Scan for the cell matching the given text and deliver its (X, Y) coordinate at center. 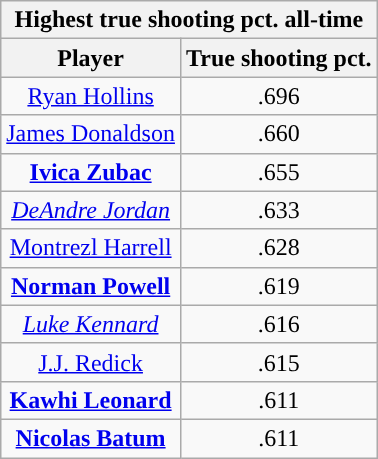
Luke Kennard (91, 324)
James Donaldson (91, 134)
Highest true shooting pct. all-time (189, 20)
Ivica Zubac (91, 172)
.619 (278, 286)
Nicolas Batum (91, 438)
J.J. Redick (91, 362)
.616 (278, 324)
.615 (278, 362)
Kawhi Leonard (91, 400)
Player (91, 58)
.655 (278, 172)
.633 (278, 210)
.696 (278, 96)
True shooting pct. (278, 58)
.628 (278, 248)
DeAndre Jordan (91, 210)
Montrezl Harrell (91, 248)
.660 (278, 134)
Norman Powell (91, 286)
Ryan Hollins (91, 96)
